Return (X, Y) of the center of cell containing provided text 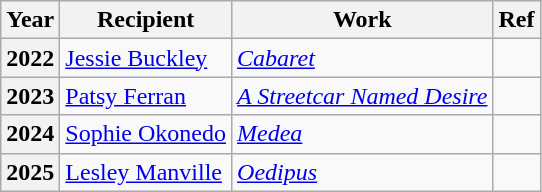
Ref (516, 20)
Work (362, 20)
Medea (362, 134)
Oedipus (362, 172)
2023 (30, 96)
Jessie Buckley (146, 58)
Recipient (146, 20)
Year (30, 20)
Sophie Okonedo (146, 134)
Lesley Manville (146, 172)
Cabaret (362, 58)
2024 (30, 134)
2022 (30, 58)
A Streetcar Named Desire (362, 96)
2025 (30, 172)
Patsy Ferran (146, 96)
